From the cell containing the given text, extract its center point as (x, y) coordinate. 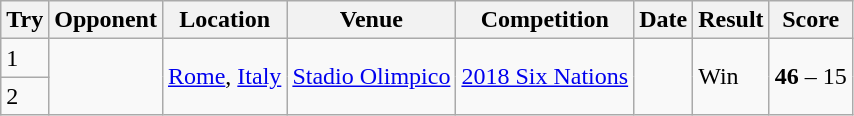
Result (731, 20)
Location (224, 20)
Score (810, 20)
Try (25, 20)
Rome, Italy (224, 77)
Win (731, 77)
Date (664, 20)
2018 Six Nations (545, 77)
Competition (545, 20)
Venue (372, 20)
Stadio Olimpico (372, 77)
46 – 15 (810, 77)
1 (25, 58)
Opponent (106, 20)
2 (25, 96)
